Extract the (x, y) coordinate from the center of the cell holding the provided text.  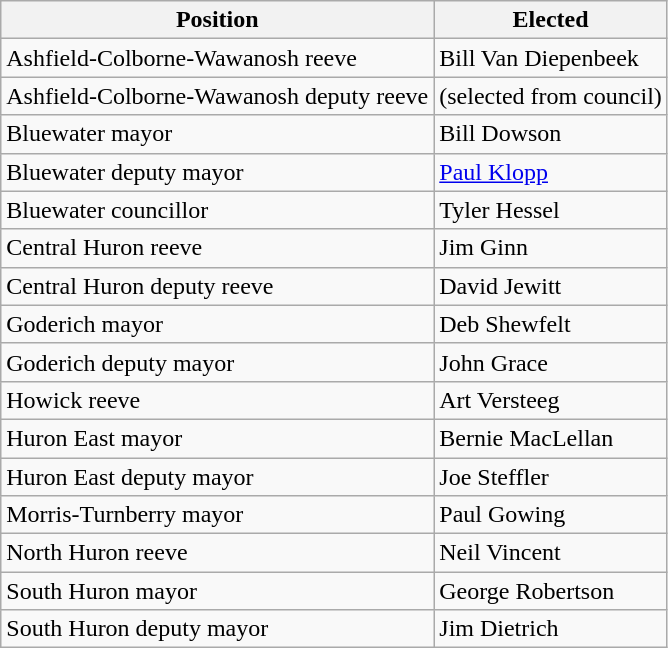
George Robertson (551, 591)
Bill Dowson (551, 134)
Ashfield-Colborne-Wawanosh reeve (218, 58)
Howick reeve (218, 400)
Position (218, 20)
Deb Shewfelt (551, 324)
Tyler Hessel (551, 210)
Jim Dietrich (551, 629)
Bernie MacLellan (551, 438)
Neil Vincent (551, 553)
South Huron mayor (218, 591)
Bluewater mayor (218, 134)
Paul Klopp (551, 172)
Ashfield-Colborne-Wawanosh deputy reeve (218, 96)
Huron East deputy mayor (218, 477)
Goderich mayor (218, 324)
South Huron deputy mayor (218, 629)
Morris-Turnberry mayor (218, 515)
Bluewater deputy mayor (218, 172)
Central Huron reeve (218, 248)
Joe Steffler (551, 477)
North Huron reeve (218, 553)
Central Huron deputy reeve (218, 286)
(selected from council) (551, 96)
Huron East mayor (218, 438)
David Jewitt (551, 286)
Jim Ginn (551, 248)
Goderich deputy mayor (218, 362)
Elected (551, 20)
Paul Gowing (551, 515)
Art Versteeg (551, 400)
Bluewater councillor (218, 210)
Bill Van Diepenbeek (551, 58)
John Grace (551, 362)
